Return (X, Y) of the center of cell containing provided text 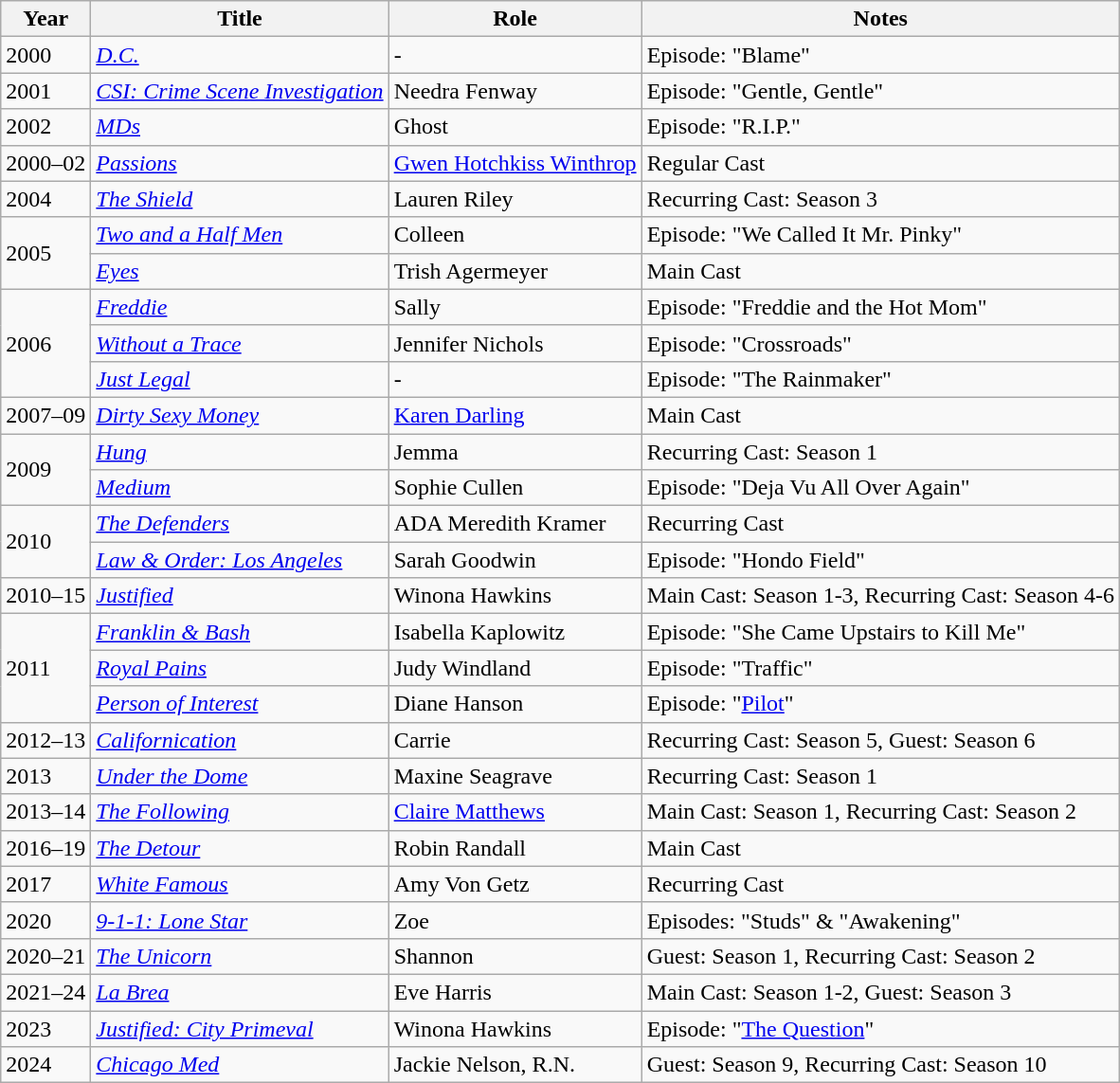
Episode: "Gentle, Gentle" (880, 91)
Recurring Cast: Season 3 (880, 199)
Amy Von Getz (515, 884)
Lauren Riley (515, 199)
Justified: City Primeval (240, 1028)
Title (240, 19)
Eyes (240, 271)
Without a Trace (240, 343)
Episode: "Traffic" (880, 668)
Main Cast: Season 1-3, Recurring Cast: Season 4-6 (880, 596)
Role (515, 19)
Ghost (515, 127)
Episode: "Pilot" (880, 704)
Year (45, 19)
Main Cast: Season 1-2, Guest: Season 3 (880, 992)
Isabella Kaplowitz (515, 632)
2010–15 (45, 596)
2010 (45, 542)
2011 (45, 668)
Freddie (240, 307)
2013–14 (45, 812)
Zoe (515, 920)
Trish Agermeyer (515, 271)
2006 (45, 343)
2017 (45, 884)
2023 (45, 1028)
MDs (240, 127)
Carrie (515, 740)
Person of Interest (240, 704)
Episode: "R.I.P." (880, 127)
2002 (45, 127)
White Famous (240, 884)
The Shield (240, 199)
2016–19 (45, 848)
Passions (240, 163)
Notes (880, 19)
Episode: "The Rainmaker" (880, 379)
Franklin & Bash (240, 632)
Episode: "Crossroads" (880, 343)
Californication (240, 740)
Chicago Med (240, 1065)
D.C. (240, 55)
2000–02 (45, 163)
Jackie Nelson, R.N. (515, 1065)
Hung (240, 452)
Jemma (515, 452)
Judy Windland (515, 668)
2005 (45, 253)
Medium (240, 488)
Episode: "Hondo Field" (880, 560)
2020–21 (45, 956)
2024 (45, 1065)
Royal Pains (240, 668)
2020 (45, 920)
Episode: "She Came Upstairs to Kill Me" (880, 632)
The Following (240, 812)
9-1-1: Lone Star (240, 920)
2013 (45, 776)
The Unicorn (240, 956)
2000 (45, 55)
Law & Order: Los Angeles (240, 560)
Sarah Goodwin (515, 560)
Just Legal (240, 379)
Episode: "We Called It Mr. Pinky" (880, 235)
Recurring Cast: Season 5, Guest: Season 6 (880, 740)
Episodes: "Studs" & "Awakening" (880, 920)
Regular Cast (880, 163)
2007–09 (45, 415)
2021–24 (45, 992)
Diane Hanson (515, 704)
Episode: "Blame" (880, 55)
2001 (45, 91)
Maxine Seagrave (515, 776)
The Defenders (240, 524)
Sophie Cullen (515, 488)
Karen Darling (515, 415)
Sally (515, 307)
Main Cast: Season 1, Recurring Cast: Season 2 (880, 812)
2012–13 (45, 740)
Guest: Season 9, Recurring Cast: Season 10 (880, 1065)
Dirty Sexy Money (240, 415)
Robin Randall (515, 848)
Episode: "Freddie and the Hot Mom" (880, 307)
ADA Meredith Kramer (515, 524)
CSI: Crime Scene Investigation (240, 91)
Gwen Hotchkiss Winthrop (515, 163)
Justified (240, 596)
Eve Harris (515, 992)
Colleen (515, 235)
Shannon (515, 956)
2004 (45, 199)
Needra Fenway (515, 91)
The Detour (240, 848)
Jennifer Nichols (515, 343)
La Brea (240, 992)
Claire Matthews (515, 812)
Episode: "The Question" (880, 1028)
Episode: "Deja Vu All Over Again" (880, 488)
2009 (45, 470)
Under the Dome (240, 776)
Guest: Season 1, Recurring Cast: Season 2 (880, 956)
Two and a Half Men (240, 235)
